Output the [x, y] coordinate of the center of the cell containing the given text.  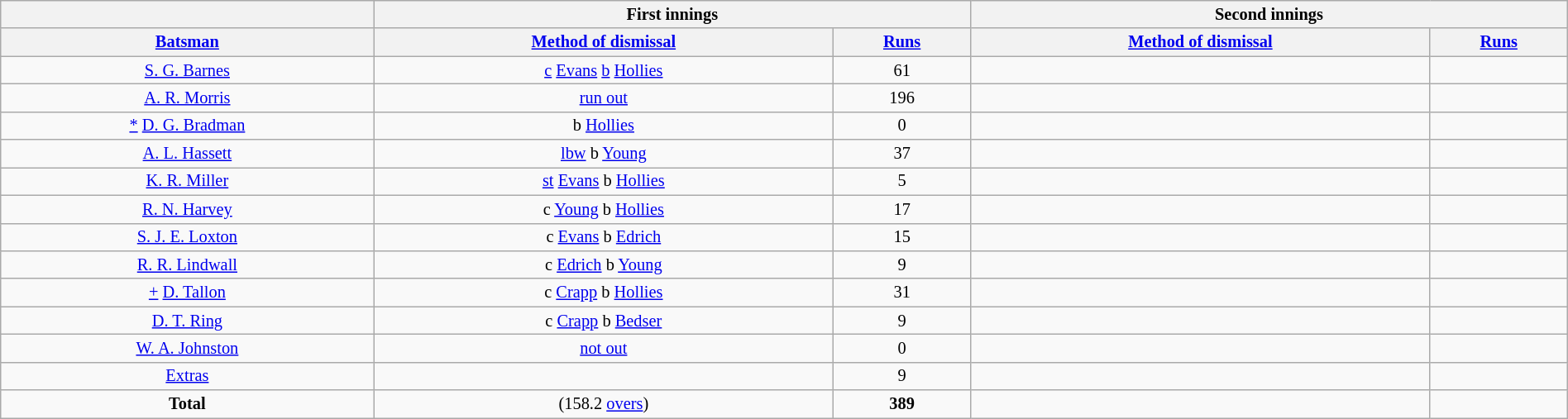
Second innings [1269, 14]
c Edrich b Young [604, 264]
37 [902, 154]
st Evans b Hollies [604, 181]
389 [902, 404]
196 [902, 98]
61 [902, 70]
D. T. Ring [187, 321]
* D. G. Bradman [187, 126]
lbw b Young [604, 154]
31 [902, 293]
A. L. Hassett [187, 154]
W. A. Johnston [187, 348]
First innings [672, 14]
S. G. Barnes [187, 70]
15 [902, 237]
c Evans b Edrich [604, 237]
not out [604, 348]
Batsman [187, 42]
(158.2 overs) [604, 404]
R. R. Lindwall [187, 264]
c Evans b Hollies [604, 70]
R. N. Harvey [187, 209]
b Hollies [604, 126]
c Young b Hollies [604, 209]
c Crapp b Hollies [604, 293]
c Crapp b Bedser [604, 321]
S. J. E. Loxton [187, 237]
A. R. Morris [187, 98]
5 [902, 181]
17 [902, 209]
Total [187, 404]
+ D. Tallon [187, 293]
run out [604, 98]
Extras [187, 376]
K. R. Miller [187, 181]
